Search for the cell housing the specified text and yield its (X, Y) center coordinate. 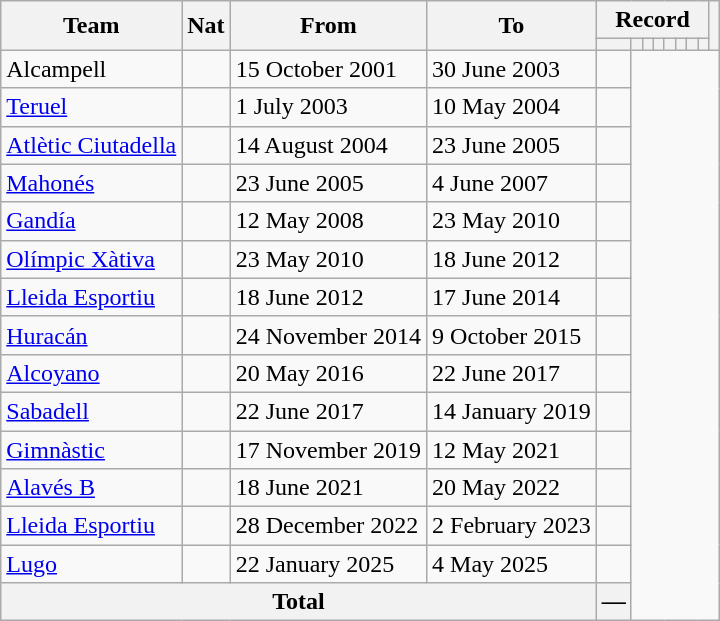
Gimnàstic (92, 449)
Huracán (92, 335)
12 May 2008 (328, 221)
Team (92, 26)
9 October 2015 (512, 335)
2 February 2023 (512, 526)
14 August 2004 (328, 145)
30 June 2003 (512, 69)
From (328, 26)
1 July 2003 (328, 107)
12 May 2021 (512, 449)
20 May 2016 (328, 373)
20 May 2022 (512, 488)
Total (298, 602)
10 May 2004 (512, 107)
17 November 2019 (328, 449)
Record (652, 20)
Teruel (92, 107)
Gandía (92, 221)
28 December 2022 (328, 526)
17 June 2014 (512, 297)
Alcoyano (92, 373)
To (512, 26)
Lugo (92, 564)
4 May 2025 (512, 564)
15 October 2001 (328, 69)
Mahonés (92, 183)
22 January 2025 (328, 564)
Nat (206, 26)
Sabadell (92, 411)
14 January 2019 (512, 411)
— (614, 602)
Alavés B (92, 488)
4 June 2007 (512, 183)
18 June 2021 (328, 488)
24 November 2014 (328, 335)
Alcampell (92, 69)
Atlètic Ciutadella (92, 145)
Olímpic Xàtiva (92, 259)
